Provide the (X, Y) coordinate of the cell's center where the given text is located.  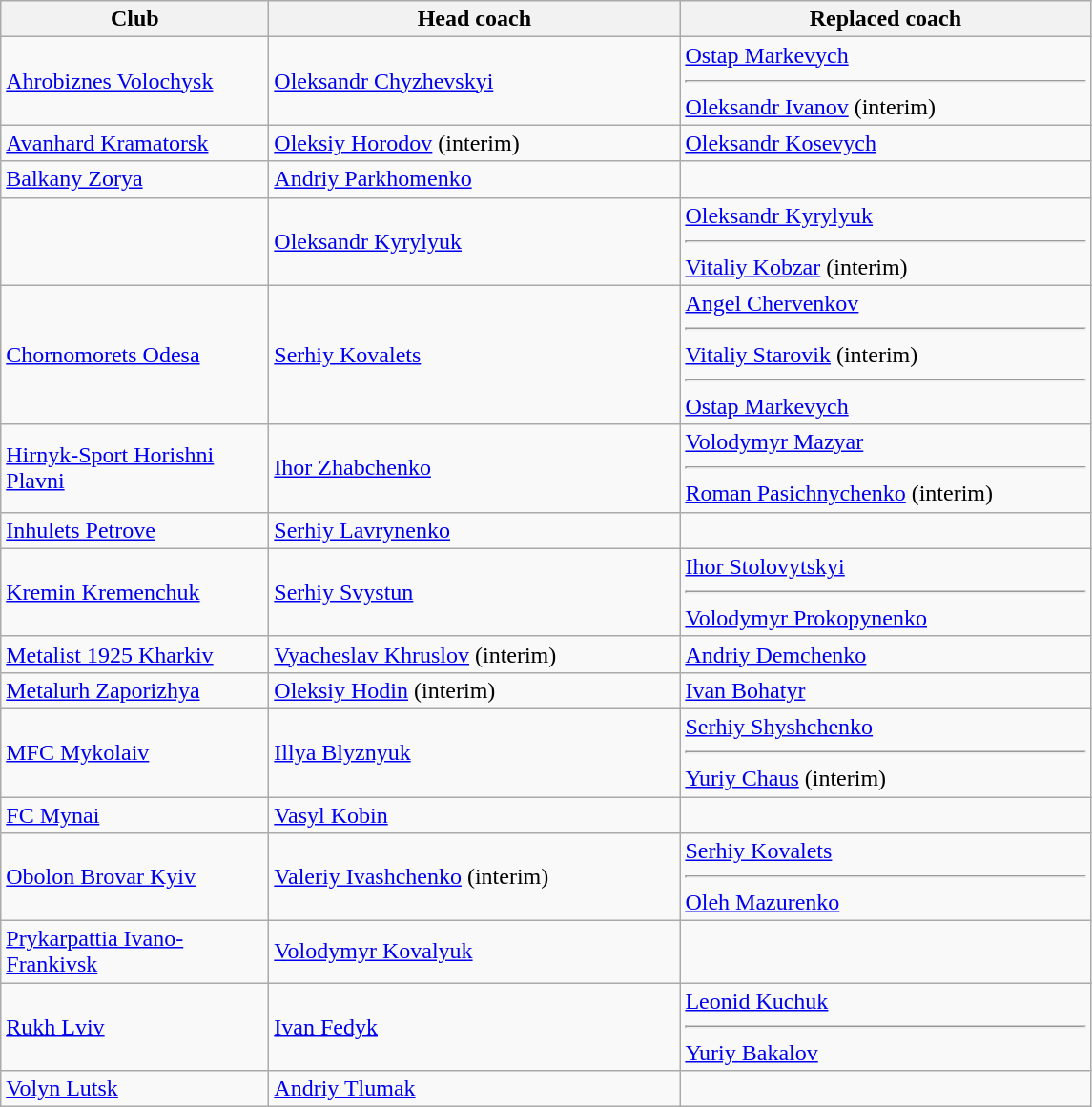
Avanhard Kramatorsk (135, 143)
Kremin Kremenchuk (135, 592)
Oleksandr Chyzhevskyi (475, 81)
Ivan Fedyk (475, 1027)
Andriy Parkhomenko (475, 179)
Replaced coach (885, 19)
Ahrobiznes Volochysk (135, 81)
Obolon Brovar Kyiv (135, 877)
Ostap Markevych Oleksandr Ivanov (interim) (885, 81)
Oleksiy Horodov (interim) (475, 143)
Vyacheslav Khruslov (interim) (475, 654)
Rukh Lviv (135, 1027)
Andriy Tlumak (475, 1089)
Ihor Stolovytskyi Volodymyr Prokopynenko (885, 592)
Club (135, 19)
Valeriy Ivashchenko (interim) (475, 877)
Andriy Demchenko (885, 654)
Balkany Zorya (135, 179)
Chornomorets Odesa (135, 355)
Volyn Lutsk (135, 1089)
FC Mynai (135, 815)
Vasyl Kobin (475, 815)
Angel Chervenkov Vitaliy Starovik (interim) Ostap Markevych (885, 355)
Serhiy Svystun (475, 592)
Serhiy Shyshchenko Yuriy Chaus (interim) (885, 752)
Metalist 1925 Kharkiv (135, 654)
Leonid Kuchuk Yuriy Bakalov (885, 1027)
Oleksandr Kyrylyuk Vitaliy Kobzar (interim) (885, 241)
Volodymyr Kovalyuk (475, 952)
Ihor Zhabchenko (475, 468)
Oleksiy Hodin (interim) (475, 690)
Inhulets Petrove (135, 530)
Serhiy Kovalets Oleh Mazurenko (885, 877)
Volodymyr Mazyar Roman Pasichnychenko (interim) (885, 468)
Metalurh Zaporizhya (135, 690)
Illya Blyznyuk (475, 752)
Oleksandr Kyrylyuk (475, 241)
Prykarpattia Ivano-Frankivsk (135, 952)
Oleksandr Kosevych (885, 143)
MFC Mykolaiv (135, 752)
Hirnyk-Sport Horishni Plavni (135, 468)
Serhiy Kovalets (475, 355)
Head coach (475, 19)
Ivan Bohatyr (885, 690)
Serhiy Lavrynenko (475, 530)
